Pinpoint the cell where the given text exists, returning its (x, y) midpoint coordinate. 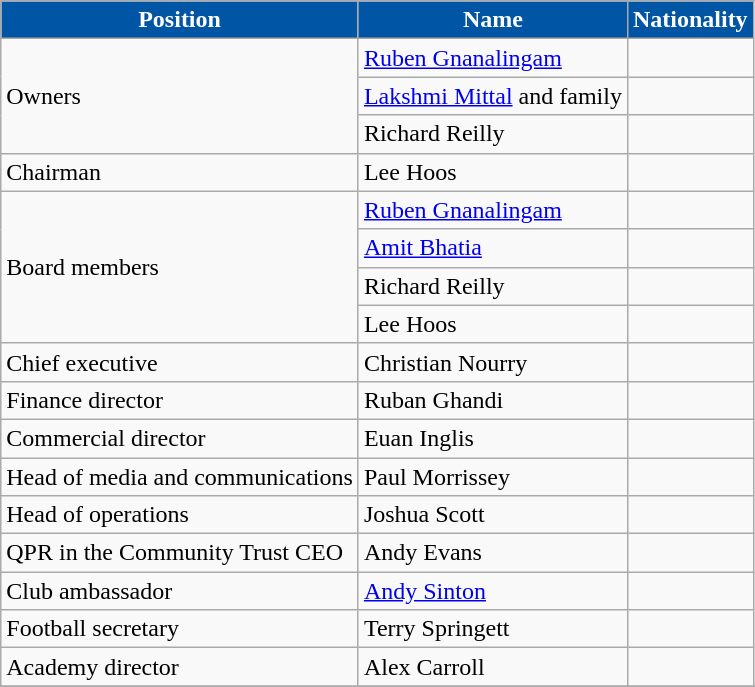
Lakshmi Mittal and family (492, 96)
Chief executive (180, 362)
Christian Nourry (492, 362)
Name (492, 20)
Nationality (690, 20)
Alex Carroll (492, 667)
Board members (180, 267)
Chairman (180, 172)
Paul Morrissey (492, 477)
Club ambassador (180, 591)
Euan Inglis (492, 438)
Ruban Ghandi (492, 400)
Joshua Scott (492, 515)
Academy director (180, 667)
Owners (180, 96)
Andy Evans (492, 553)
Amit Bhatia (492, 248)
QPR in the Community Trust CEO (180, 553)
Finance director (180, 400)
Head of media and communications (180, 477)
Head of operations (180, 515)
Commercial director (180, 438)
Position (180, 20)
Football secretary (180, 629)
Andy Sinton (492, 591)
Terry Springett (492, 629)
